Detect which cell encompasses the target text, then output its (X, Y) center coordinate. 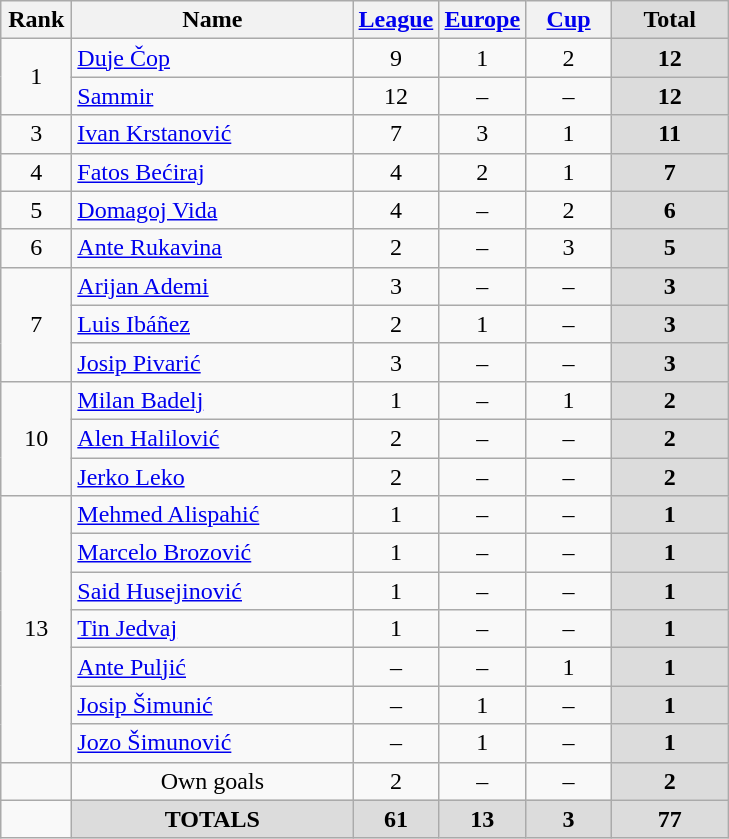
Ante Puljić (212, 667)
Marcelo Brozović (212, 553)
Said Husejinović (212, 591)
Own goals (212, 781)
Ivan Krstanović (212, 134)
Duje Čop (212, 58)
Arijan Ademi (212, 286)
Josip Pivarić (212, 362)
Luis Ibáñez (212, 324)
Europe (482, 20)
61 (396, 819)
Cup (569, 20)
Alen Halilović (212, 438)
Mehmed Alispahić (212, 515)
League (396, 20)
Tin Jedvaj (212, 629)
Total (670, 20)
10 (36, 438)
Sammir (212, 96)
11 (670, 134)
Ante Rukavina (212, 248)
Domagoj Vida (212, 210)
Jerko Leko (212, 477)
Fatos Bećiraj (212, 172)
Rank (36, 20)
Josip Šimunić (212, 705)
TOTALS (212, 819)
Name (212, 20)
77 (670, 819)
Milan Badelj (212, 400)
9 (396, 58)
Jozo Šimunović (212, 743)
